Locate the cell with the specified text and output its (X, Y) center coordinate. 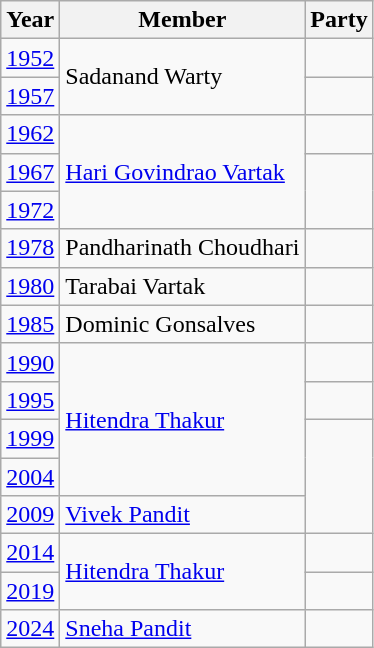
Pandharinath Choudhari (182, 248)
2009 (30, 515)
1952 (30, 58)
1967 (30, 172)
Vivek Pandit (182, 515)
2024 (30, 629)
Hari Govindrao Vartak (182, 172)
Sneha Pandit (182, 629)
2019 (30, 591)
Year (30, 20)
2014 (30, 553)
1978 (30, 248)
Sadanand Warty (182, 77)
Dominic Gonsalves (182, 324)
1990 (30, 362)
1962 (30, 134)
Party (339, 20)
1972 (30, 210)
Member (182, 20)
1980 (30, 286)
2004 (30, 477)
Tarabai Vartak (182, 286)
1995 (30, 400)
1957 (30, 96)
1985 (30, 324)
1999 (30, 438)
